Find where the given text appears and provide that cell's center as (X, Y) coordinate. 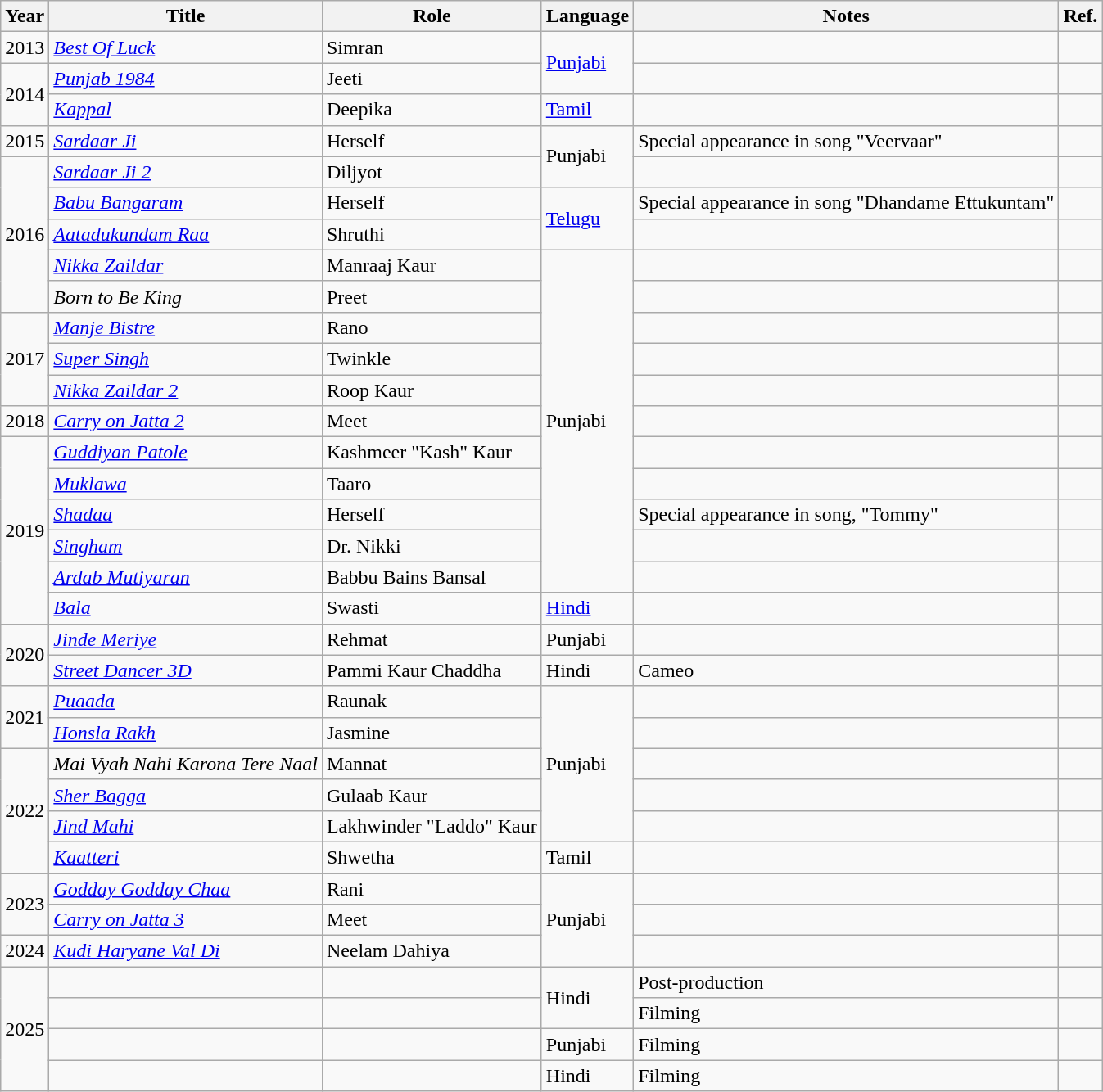
2025 (25, 1029)
2014 (25, 94)
Best Of Luck (186, 47)
Post-production (847, 982)
Sardaar Ji (186, 141)
Carry on Jatta 2 (186, 422)
Special appearance in song "Veervaar" (847, 141)
Honsla Rakh (186, 733)
Title (186, 16)
Aatadukundam Raa (186, 234)
Nikka Zaildar (186, 265)
Bala (186, 608)
Super Singh (186, 359)
Roop Kaur (432, 390)
Punjab 1984 (186, 79)
Sardaar Ji 2 (186, 172)
Puaada (186, 702)
Kudi Haryane Val Di (186, 951)
Mai Vyah Nahi Karona Tere Naal (186, 764)
Preet (432, 296)
Rano (432, 327)
Babu Bangaram (186, 203)
2017 (25, 359)
Born to Be King (186, 296)
Special appearance in song, "Tommy" (847, 515)
Kappal (186, 110)
Carry on Jatta 3 (186, 920)
Lakhwinder "Laddo" Kaur (432, 826)
Language (587, 16)
Telugu (587, 219)
Ardab Mutiyaran (186, 577)
Manje Bistre (186, 327)
Jasmine (432, 733)
2022 (25, 810)
Special appearance in song "Dhandame Ettukuntam" (847, 203)
Year (25, 16)
Jinde Meriye (186, 639)
Diljyot (432, 172)
Mannat (432, 764)
Street Dancer 3D (186, 670)
Manraaj Kaur (432, 265)
2021 (25, 717)
Twinkle (432, 359)
Nikka Zaildar 2 (186, 390)
Singham (186, 546)
2013 (25, 47)
Guddiyan Patole (186, 453)
Rani (432, 888)
Gulaab Kaur (432, 795)
Pammi Kaur Chaddha (432, 670)
Jeeti (432, 79)
Taaro (432, 484)
Cameo (847, 670)
2016 (25, 234)
Rehmat (432, 639)
Deepika (432, 110)
Godday Godday Chaa (186, 888)
Kashmeer "Kash" Kaur (432, 453)
2024 (25, 951)
Shruthi (432, 234)
Role (432, 16)
Raunak (432, 702)
Dr. Nikki (432, 546)
2019 (25, 530)
2018 (25, 422)
Notes (847, 16)
Swasti (432, 608)
Jind Mahi (186, 826)
Simran (432, 47)
Sher Bagga (186, 795)
2020 (25, 655)
Babbu Bains Bansal (432, 577)
Shadaa (186, 515)
2023 (25, 904)
Ref. (1081, 16)
Kaatteri (186, 857)
2015 (25, 141)
Muklawa (186, 484)
Neelam Dahiya (432, 951)
Shwetha (432, 857)
